For the text-containing cell, return its midpoint in [x, y] coordinate format. 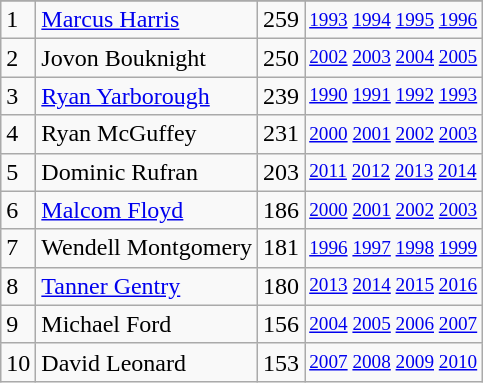
2 [18, 58]
180 [282, 286]
8 [18, 286]
Ryan McGuffey [147, 134]
Michael Ford [147, 324]
156 [282, 324]
Ryan Yarborough [147, 96]
5 [18, 172]
2004 2005 2006 2007 [394, 324]
7 [18, 248]
153 [282, 362]
2007 2008 2009 2010 [394, 362]
10 [18, 362]
186 [282, 210]
4 [18, 134]
181 [282, 248]
2011 2012 2013 2014 [394, 172]
9 [18, 324]
3 [18, 96]
2013 2014 2015 2016 [394, 286]
Marcus Harris [147, 20]
2002 2003 2004 2005 [394, 58]
1996 1997 1998 1999 [394, 248]
250 [282, 58]
Malcom Floyd [147, 210]
Jovon Bouknight [147, 58]
Wendell Montgomery [147, 248]
1 [18, 20]
David Leonard [147, 362]
Tanner Gentry [147, 286]
Dominic Rufran [147, 172]
239 [282, 96]
1993 1994 1995 1996 [394, 20]
259 [282, 20]
231 [282, 134]
6 [18, 210]
203 [282, 172]
1990 1991 1992 1993 [394, 96]
